Provide the [X, Y] coordinate of the cell's center where the given text is located.  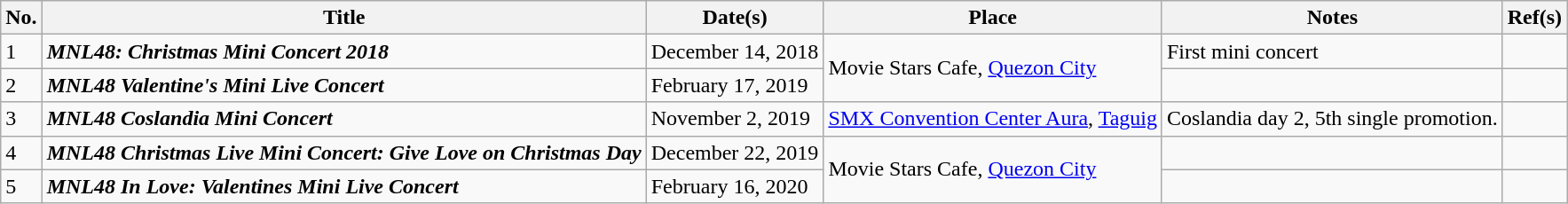
MNL48 Christmas Live Mini Concert: Give Love on Christmas Day [344, 153]
Date(s) [735, 18]
November 2, 2019 [735, 119]
MNL48 In Love: Valentines Mini Live Concert [344, 186]
MNL48 Coslandia Mini Concert [344, 119]
2 [21, 85]
MNL48: Christmas Mini Concert 2018 [344, 51]
December 22, 2019 [735, 153]
Ref(s) [1534, 18]
4 [21, 153]
Place [993, 18]
5 [21, 186]
February 17, 2019 [735, 85]
MNL48 Valentine's Mini Live Concert [344, 85]
Notes [1332, 18]
Title [344, 18]
First mini concert [1332, 51]
3 [21, 119]
SMX Convention Center Aura, Taguig [993, 119]
1 [21, 51]
No. [21, 18]
Coslandia day 2, 5th single promotion. [1332, 119]
February 16, 2020 [735, 186]
December 14, 2018 [735, 51]
